For the text-containing cell, return its midpoint in [X, Y] coordinate format. 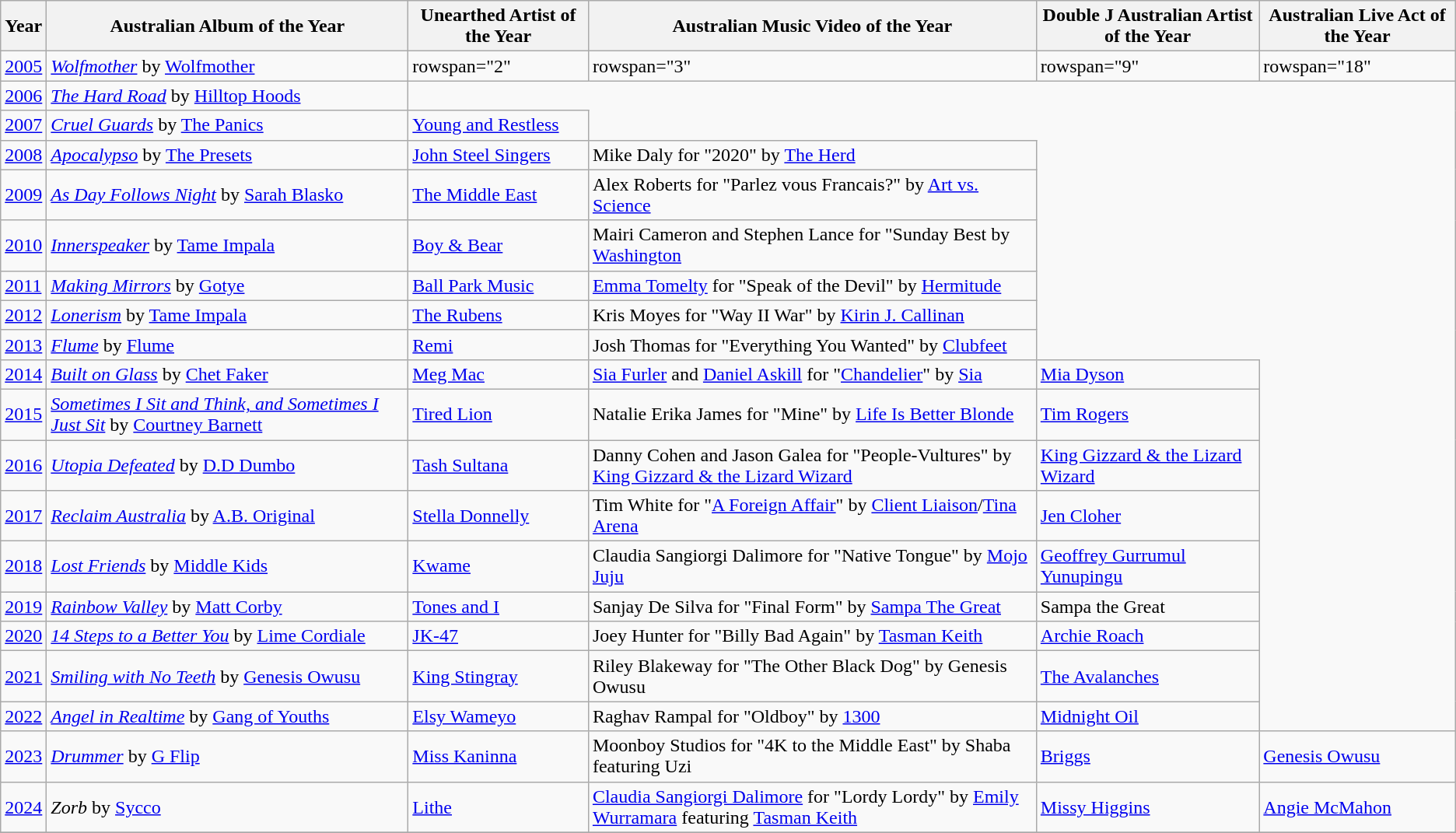
Australian Live Act of the Year [1357, 26]
rowspan="18" [1357, 66]
2010 [23, 246]
Sanjay De Silva for "Final Form" by Sampa The Great [812, 607]
Wolfmother by Wolfmother [227, 66]
The Avalanches [1147, 677]
Australian Album of the Year [227, 26]
Danny Cohen and Jason Galea for "People-Vultures" by King Gizzard & the Lizard Wizard [812, 465]
Utopia Defeated by D.D Dumbo [227, 465]
Elsy Wameyo [499, 716]
Claudia Sangiorgi Dalimore for "Lordy Lordy" by Emily Wurramara featuring Tasman Keith [812, 807]
2013 [23, 345]
Zorb by Sycco [227, 807]
Riley Blakeway for "The Other Black Dog" by Genesis Owusu [812, 677]
Tones and I [499, 607]
2017 [23, 516]
rowspan="3" [812, 66]
2005 [23, 66]
Jen Cloher [1147, 516]
Briggs [1147, 756]
The Rubens [499, 315]
Missy Higgins [1147, 807]
Lost Friends by Middle Kids [227, 566]
Lithe [499, 807]
Cruel Guards by The Panics [227, 125]
14 Steps to a Better You by Lime Cordiale [227, 636]
2015 [23, 414]
Reclaim Australia by A.B. Original [227, 516]
Making Mirrors by Gotye [227, 285]
Stella Donnelly [499, 516]
Ball Park Music [499, 285]
Tash Sultana [499, 465]
Remi [499, 345]
Unearthed Artist of the Year [499, 26]
Emma Tomelty for "Speak of the Devil" by Hermitude [812, 285]
rowspan="9" [1147, 66]
John Steel Singers [499, 155]
2022 [23, 716]
2008 [23, 155]
Apocalypso by The Presets [227, 155]
Mia Dyson [1147, 374]
Mairi Cameron and Stephen Lance for "Sunday Best by Washington [812, 246]
2014 [23, 374]
JK-47 [499, 636]
2011 [23, 285]
Tim White for "A Foreign Affair" by Client Liaison/Tina Arena [812, 516]
2012 [23, 315]
King Stingray [499, 677]
2018 [23, 566]
Kwame [499, 566]
Flume by Flume [227, 345]
Mike Daly for "2020" by The Herd [812, 155]
2006 [23, 96]
The Hard Road by Hilltop Hoods [227, 96]
Kris Moyes for "Way II War" by Kirin J. Callinan [812, 315]
Claudia Sangiorgi Dalimore for "Native Tongue" by Mojo Juju [812, 566]
2007 [23, 125]
Joey Hunter for "Billy Bad Again" by Tasman Keith [812, 636]
Innerspeaker by Tame Impala [227, 246]
Drummer by G Flip [227, 756]
Geoffrey Gurrumul Yunupingu [1147, 566]
Sampa the Great [1147, 607]
As Day Follows Night by Sarah Blasko [227, 194]
Built on Glass by Chet Faker [227, 374]
2021 [23, 677]
2023 [23, 756]
Tired Lion [499, 414]
rowspan="2" [499, 66]
Alex Roberts for "Parlez vous Francais?" by Art vs. Science [812, 194]
Smiling with No Teeth by Genesis Owusu [227, 677]
Angie McMahon [1357, 807]
2009 [23, 194]
2016 [23, 465]
Genesis Owusu [1357, 756]
King Gizzard & the Lizard Wizard [1147, 465]
Josh Thomas for "Everything You Wanted" by Clubfeet [812, 345]
Moonboy Studios for "4K to the Middle East" by Shaba featuring Uzi [812, 756]
Rainbow Valley by Matt Corby [227, 607]
Tim Rogers [1147, 414]
Raghav Rampal for "Oldboy" by 1300 [812, 716]
Lonerism by Tame Impala [227, 315]
Archie Roach [1147, 636]
Midnight Oil [1147, 716]
Double J Australian Artist of the Year [1147, 26]
Angel in Realtime by Gang of Youths [227, 716]
The Middle East [499, 194]
Year [23, 26]
Young and Restless [499, 125]
2024 [23, 807]
Sia Furler and Daniel Askill for "Chandelier" by Sia [812, 374]
2020 [23, 636]
Natalie Erika James for "Mine" by Life Is Better Blonde [812, 414]
Meg Mac [499, 374]
Australian Music Video of the Year [812, 26]
2019 [23, 607]
Sometimes I Sit and Think, and Sometimes I Just Sit by Courtney Barnett [227, 414]
Boy & Bear [499, 246]
Miss Kaninna [499, 756]
